Capture the cell that displays the provided text and extract its (x, y) central coordinate. 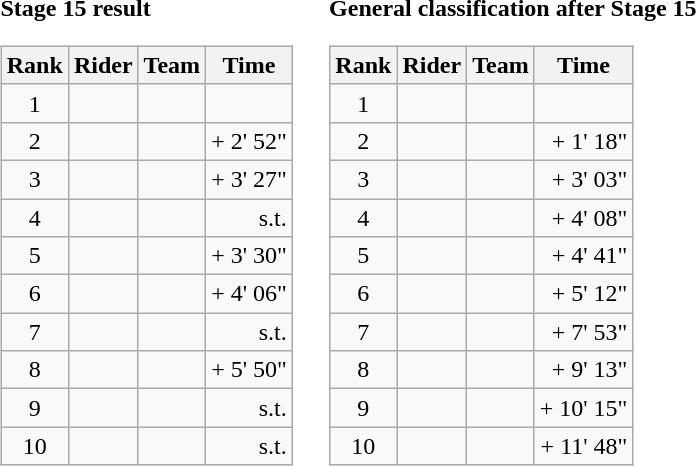
+ 3' 27" (250, 179)
+ 3' 03" (584, 179)
+ 7' 53" (584, 332)
+ 4' 06" (250, 294)
+ 1' 18" (584, 141)
+ 11' 48" (584, 446)
+ 3' 30" (250, 256)
+ 2' 52" (250, 141)
+ 9' 13" (584, 370)
+ 10' 15" (584, 408)
+ 5' 12" (584, 294)
+ 4' 41" (584, 256)
+ 5' 50" (250, 370)
+ 4' 08" (584, 217)
